For the text-containing cell, return its midpoint in (x, y) coordinate format. 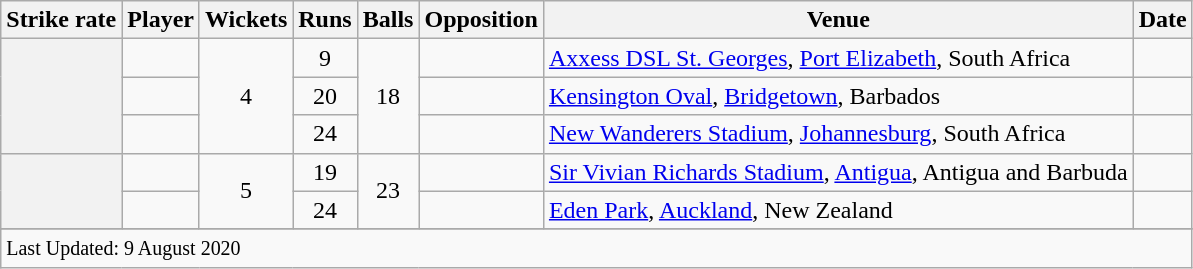
Sir Vivian Richards Stadium, Antigua, Antigua and Barbuda (838, 172)
Opposition (481, 20)
Date (1162, 20)
Balls (388, 20)
Runs (325, 20)
Last Updated: 9 August 2020 (596, 248)
Venue (838, 20)
23 (388, 191)
19 (325, 172)
9 (325, 58)
20 (325, 96)
18 (388, 96)
Axxess DSL St. Georges, Port Elizabeth, South Africa (838, 58)
Eden Park, Auckland, New Zealand (838, 210)
New Wanderers Stadium, Johannesburg, South Africa (838, 134)
Player (161, 20)
5 (246, 191)
4 (246, 96)
Wickets (246, 20)
Strike rate (62, 20)
Kensington Oval, Bridgetown, Barbados (838, 96)
